For the text-containing cell, return its midpoint in (X, Y) coordinate format. 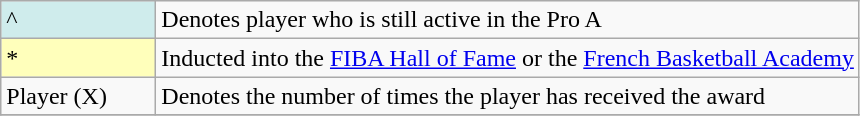
Denotes player who is still active in the Pro A (508, 20)
Denotes the number of times the player has received the award (508, 96)
* (78, 58)
^ (78, 20)
Inducted into the FIBA Hall of Fame or the French Basketball Academy (508, 58)
Player (X) (78, 96)
